Extract the (x, y) coordinate from the center of the cell holding the provided text.  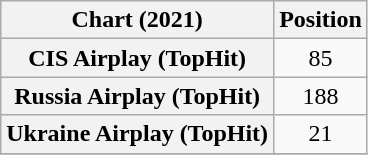
Ukraine Airplay (TopHit) (138, 134)
Position (321, 20)
21 (321, 134)
85 (321, 58)
Russia Airplay (TopHit) (138, 96)
CIS Airplay (TopHit) (138, 58)
188 (321, 96)
Chart (2021) (138, 20)
